Find where the given text appears and provide that cell's center as [x, y] coordinate. 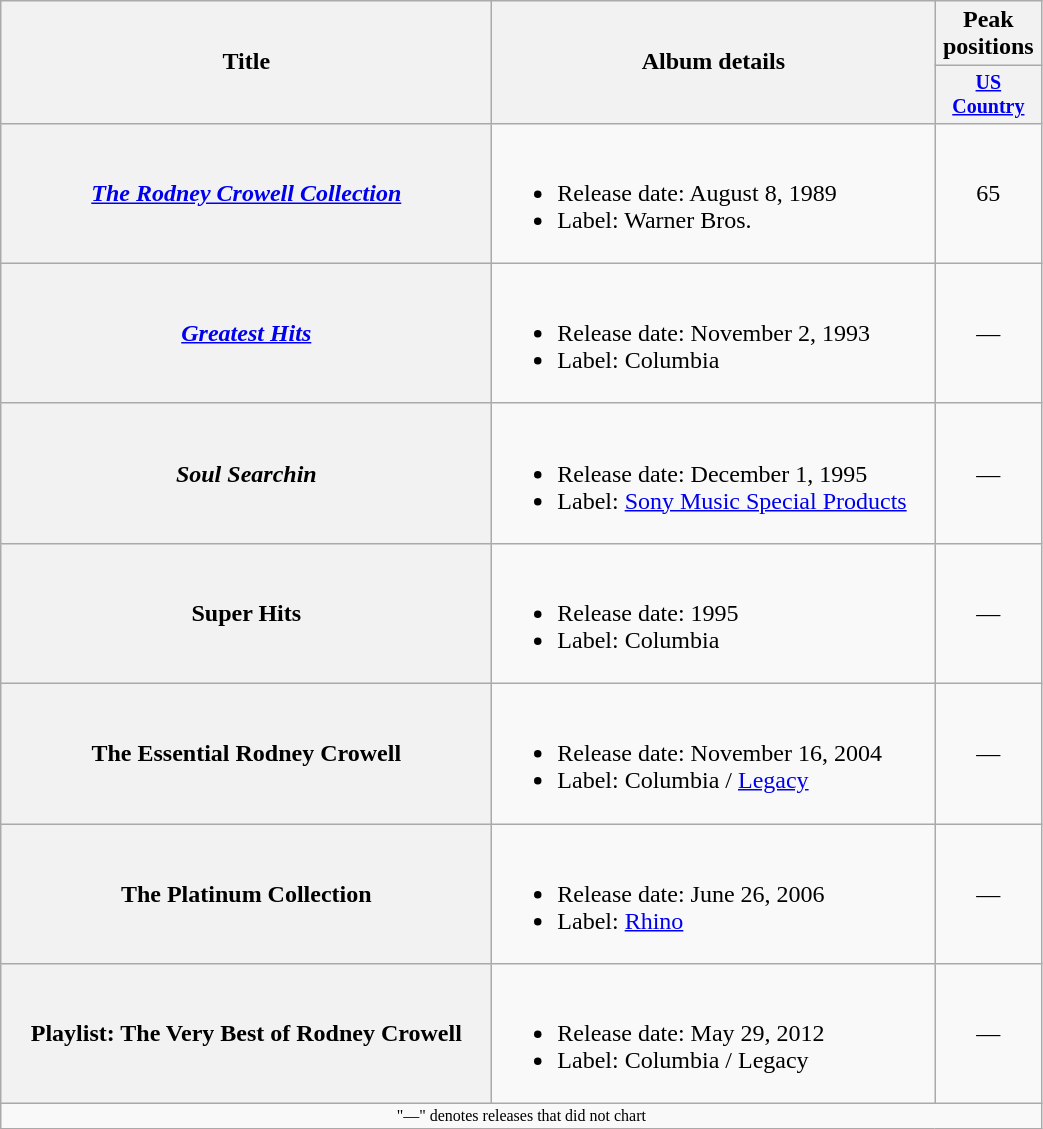
Title [246, 62]
Release date: December 1, 1995Label: Sony Music Special Products [714, 473]
Release date: November 2, 1993Label: Columbia [714, 333]
Peak positions [988, 34]
Playlist: The Very Best of Rodney Crowell [246, 1034]
US Country [988, 94]
Super Hits [246, 613]
"—" denotes releases that did not chart [522, 1116]
Release date: November 16, 2004Label: Columbia / Legacy [714, 754]
Release date: August 8, 1989Label: Warner Bros. [714, 193]
Greatest Hits [246, 333]
Release date: June 26, 2006Label: Rhino [714, 894]
Release date: May 29, 2012Label: Columbia / Legacy [714, 1034]
Soul Searchin [246, 473]
Album details [714, 62]
The Rodney Crowell Collection [246, 193]
65 [988, 193]
The Platinum Collection [246, 894]
The Essential Rodney Crowell [246, 754]
Release date: 1995Label: Columbia [714, 613]
